Identify which cell holds the provided text, then report its [x, y] central coordinate. 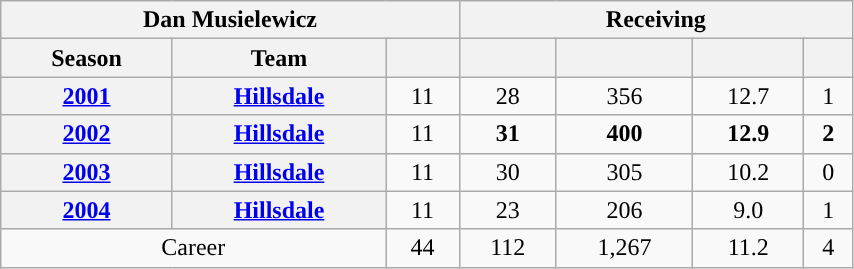
30 [508, 172]
305 [624, 172]
2 [828, 134]
356 [624, 96]
2004 [87, 210]
Team [278, 58]
2001 [87, 96]
Career [194, 248]
12.7 [748, 96]
206 [624, 210]
9.0 [748, 210]
Receiving [656, 20]
0 [828, 172]
31 [508, 134]
10.2 [748, 172]
Dan Musielewicz [230, 20]
112 [508, 248]
400 [624, 134]
44 [423, 248]
12.9 [748, 134]
28 [508, 96]
11.2 [748, 248]
Season [87, 58]
2003 [87, 172]
1,267 [624, 248]
23 [508, 210]
4 [828, 248]
2002 [87, 134]
